Capture the cell that displays the provided text and extract its (X, Y) central coordinate. 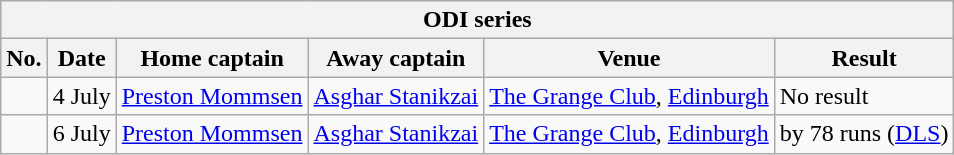
4 July (82, 96)
No result (864, 96)
6 July (82, 134)
Venue (630, 58)
ODI series (478, 20)
Result (864, 58)
Away captain (396, 58)
by 78 runs (DLS) (864, 134)
Date (82, 58)
Home captain (212, 58)
No. (24, 58)
